From the cell containing the given text, extract its center point as (x, y) coordinate. 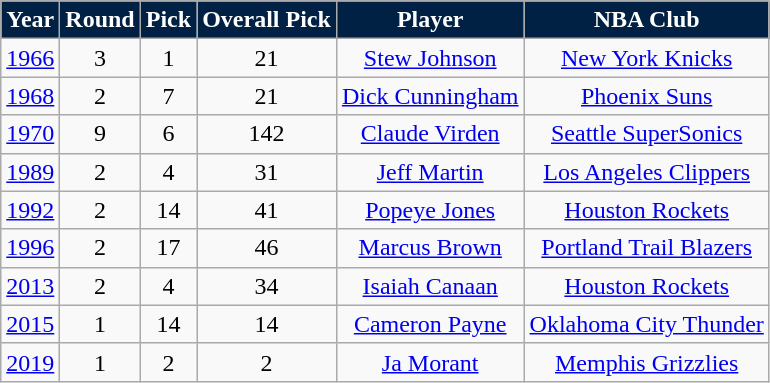
34 (267, 286)
46 (267, 248)
Phoenix Suns (646, 96)
Claude Virden (430, 134)
Pick (168, 20)
Round (100, 20)
Player (430, 20)
31 (267, 172)
Los Angeles Clippers (646, 172)
Ja Morant (430, 362)
Seattle SuperSonics (646, 134)
Stew Johnson (430, 58)
Popeye Jones (430, 210)
3 (100, 58)
1992 (30, 210)
41 (267, 210)
1989 (30, 172)
Isaiah Canaan (430, 286)
17 (168, 248)
2013 (30, 286)
Overall Pick (267, 20)
9 (100, 134)
Marcus Brown (430, 248)
Year (30, 20)
NBA Club (646, 20)
1966 (30, 58)
1970 (30, 134)
Dick Cunningham (430, 96)
6 (168, 134)
7 (168, 96)
Memphis Grizzlies (646, 362)
New York Knicks (646, 58)
1996 (30, 248)
2019 (30, 362)
Oklahoma City Thunder (646, 324)
Portland Trail Blazers (646, 248)
142 (267, 134)
Cameron Payne (430, 324)
1968 (30, 96)
Jeff Martin (430, 172)
2015 (30, 324)
